For the text-containing cell, return its midpoint in [x, y] coordinate format. 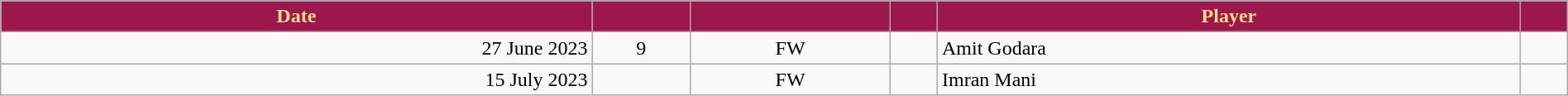
Amit Godara [1229, 48]
Imran Mani [1229, 79]
27 June 2023 [296, 48]
9 [642, 48]
15 July 2023 [296, 79]
Date [296, 17]
Player [1229, 17]
